Pinpoint the cell where the given text exists, returning its [x, y] midpoint coordinate. 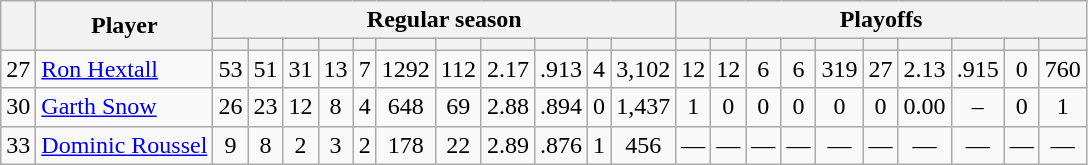
760 [1062, 69]
Dominic Roussel [124, 145]
Ron Hextall [124, 69]
31 [300, 69]
22 [458, 145]
53 [230, 69]
319 [840, 69]
Garth Snow [124, 107]
648 [406, 107]
69 [458, 107]
– [978, 107]
30 [18, 107]
13 [336, 69]
2.13 [924, 69]
.913 [560, 69]
Playoffs [882, 20]
1,437 [644, 107]
2.17 [508, 69]
1292 [406, 69]
26 [230, 107]
456 [644, 145]
.876 [560, 145]
178 [406, 145]
33 [18, 145]
112 [458, 69]
7 [364, 69]
2.88 [508, 107]
.894 [560, 107]
0.00 [924, 107]
Regular season [444, 20]
51 [266, 69]
3 [336, 145]
2.89 [508, 145]
23 [266, 107]
.915 [978, 69]
Player [124, 26]
9 [230, 145]
3,102 [644, 69]
